Return the (X, Y) coordinate for the center point of the cell that contains the specified text.  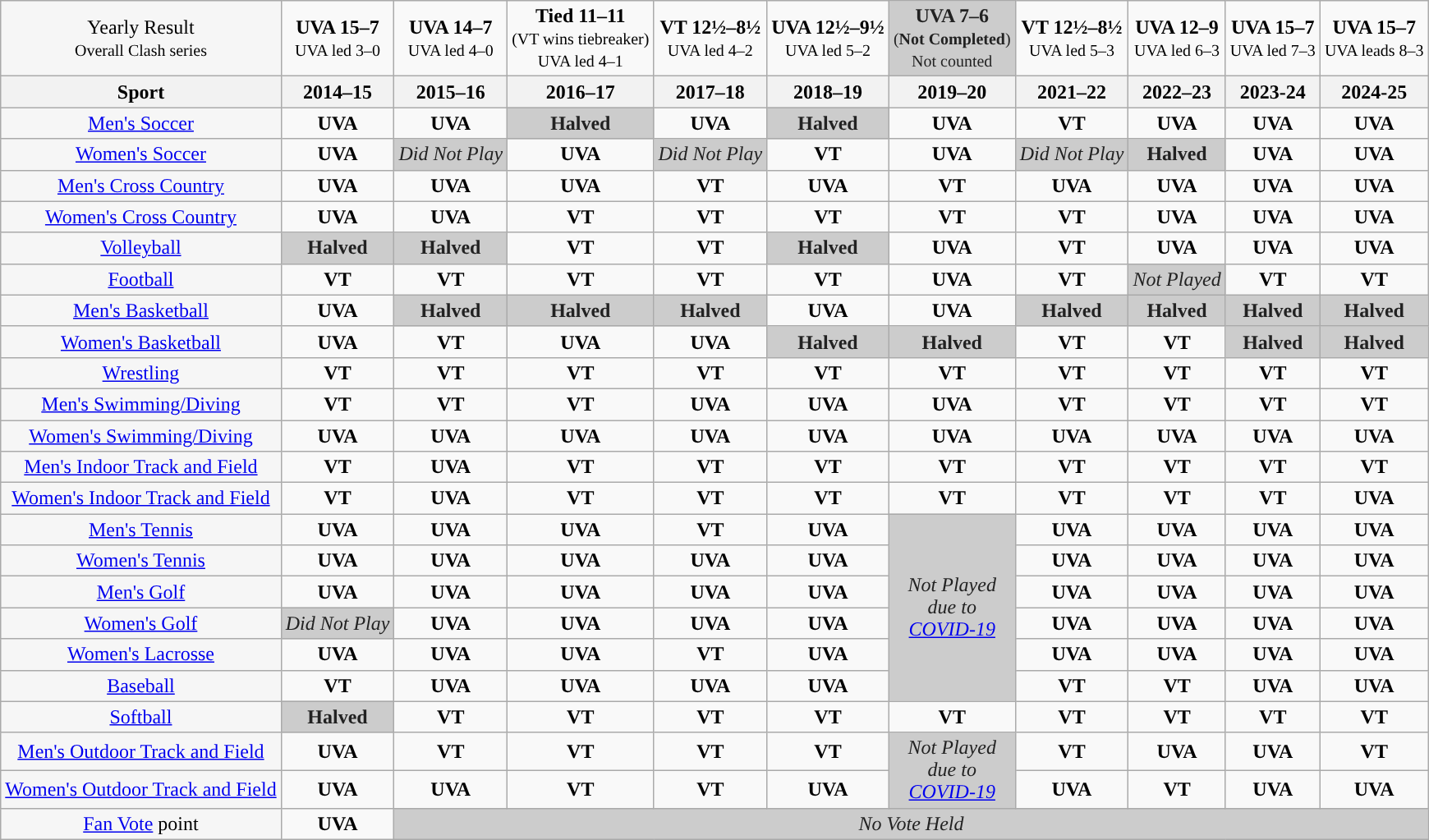
UVA 15–7UVA led 7–3 (1273, 39)
Women's Basketball (141, 342)
Women's Lacrosse (141, 654)
Women's Outdoor Track and Field (141, 789)
2015–16 (451, 92)
Women's Tennis (141, 561)
2021–22 (1072, 92)
Men's Golf (141, 592)
Men's Swimming/Diving (141, 404)
Women's Cross Country (141, 217)
UVA 15–7UVA led 3–0 (338, 39)
UVA 12–9UVA led 6–3 (1177, 39)
Women's Soccer (141, 154)
Fan Vote point (141, 824)
Men's Basketball (141, 310)
Men's Tennis (141, 530)
UVA 14–7UVA led 4–0 (451, 39)
2024-25 (1374, 92)
Volleyball (141, 248)
Football (141, 279)
Women's Indoor Track and Field (141, 498)
UVA 15–7UVA leads 8–3 (1374, 39)
2022–23 (1177, 92)
2018–19 (828, 92)
UVA 7–6(Not Completed)Not counted (952, 39)
VT 12½–8½UVA led 5–3 (1072, 39)
Softball (141, 717)
Tied 11–11(VT wins tiebreaker)UVA led 4–1 (581, 39)
Wrestling (141, 373)
2017–18 (710, 92)
Men's Outdoor Track and Field (141, 751)
Baseball (141, 686)
Sport (141, 92)
2014–15 (338, 92)
Women's Golf (141, 623)
Men's Indoor Track and Field (141, 467)
2019–20 (952, 92)
VT 12½–8½UVA led 4–2 (710, 39)
Men's Cross Country (141, 186)
Men's Soccer (141, 123)
UVA 12½–9½UVA led 5–2 (828, 39)
Yearly Result Overall Clash series (141, 39)
Not Played (1177, 279)
2016–17 (581, 92)
No Vote Held (912, 824)
Women's Swimming/Diving (141, 436)
2023-24 (1273, 92)
